Capture the cell that displays the provided text and extract its (X, Y) central coordinate. 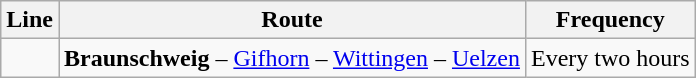
Braunschweig – Gifhorn – Wittingen – Uelzen (292, 58)
Line (30, 20)
Every two hours (610, 58)
Route (292, 20)
Frequency (610, 20)
